Capture the cell that displays the provided text and extract its [x, y] central coordinate. 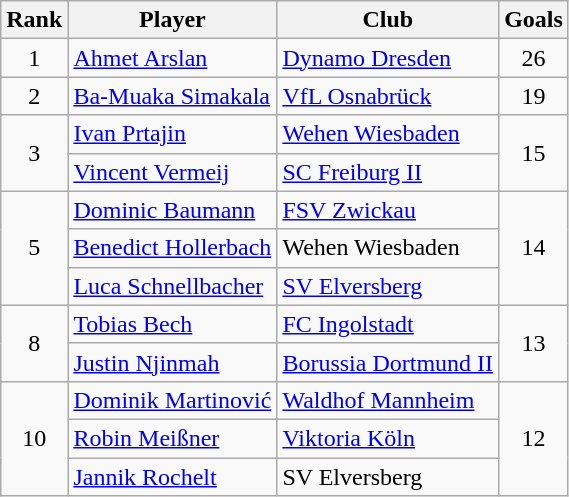
19 [534, 96]
5 [34, 248]
13 [534, 343]
Justin Njinmah [172, 362]
Dominic Baumann [172, 210]
Dynamo Dresden [388, 58]
Dominik Martinović [172, 400]
15 [534, 153]
Ahmet Arslan [172, 58]
Ba-Muaka Simakala [172, 96]
Ivan Prtajin [172, 134]
VfL Osnabrück [388, 96]
Club [388, 20]
Waldhof Mannheim [388, 400]
10 [34, 438]
Goals [534, 20]
12 [534, 438]
Luca Schnellbacher [172, 286]
2 [34, 96]
8 [34, 343]
Rank [34, 20]
SC Freiburg II [388, 172]
3 [34, 153]
FC Ingolstadt [388, 324]
1 [34, 58]
26 [534, 58]
Tobias Bech [172, 324]
Robin Meißner [172, 438]
Player [172, 20]
Jannik Rochelt [172, 477]
Viktoria Köln [388, 438]
FSV Zwickau [388, 210]
14 [534, 248]
Borussia Dortmund II [388, 362]
Vincent Vermeij [172, 172]
Benedict Hollerbach [172, 248]
